Identify which cell holds the provided text, then report its [x, y] central coordinate. 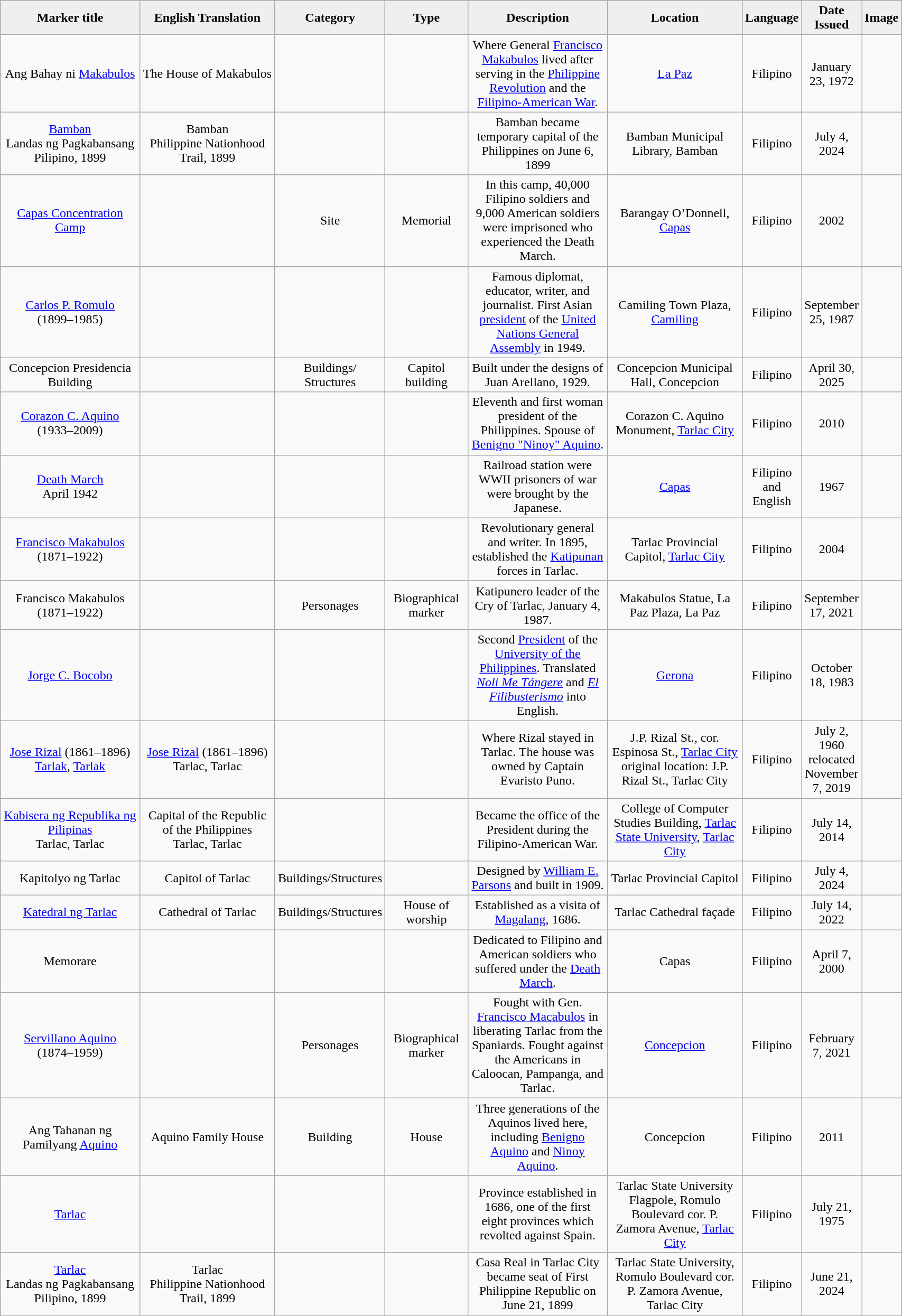
Filipino and English [771, 486]
BambanLandas ng Pagkabansang Pilipino, 1899 [70, 144]
2002 [832, 221]
House [426, 1137]
October 18, 1983 [832, 675]
Established as a visita of Magalang, 1686. [538, 913]
July 2, 1960relocatedNovember 7, 2019 [832, 759]
Capitol of Tarlac [207, 878]
TarlacPhilippine Nationhood Trail, 1899 [207, 1284]
Where General Francisco Makabulos lived after serving in the Philippine Revolution and the Filipino-American War. [538, 73]
Language [771, 18]
Tarlac State University, Romulo Boulevard cor. P. Zamora Avenue, Tarlac City [675, 1284]
Capitol building [426, 375]
Tarlac Provincial Capitol [675, 878]
Second President of the University of the Philippines. Translated Noli Me Tángere and El Filibusterismo into English. [538, 675]
2011 [832, 1137]
Buildings/ Structures [330, 375]
Concepcion Presidencia Building [70, 375]
September 25, 1987 [832, 312]
July 14, 2014 [832, 829]
La Paz [675, 73]
Description [538, 18]
Jorge C. Bocobo [70, 675]
Memorare [70, 962]
Date Issued [832, 18]
Casa Real in Tarlac City became seat of First Philippine Republic on June 21, 1899 [538, 1284]
July 21, 1975 [832, 1214]
Marker title [70, 18]
Bamban Municipal Library, Bamban [675, 144]
Became the office of the President during the Filipino-American War. [538, 829]
English Translation [207, 18]
In this camp, 40,000 Filipino soldiers and 9,000 American soldiers were imprisoned who experienced the Death March. [538, 221]
Barangay O’Donnell, Capas [675, 221]
Carlos P. Romulo (1899–1985) [70, 312]
Ang Bahay ni Makabulos [70, 73]
1967 [832, 486]
Jose Rizal (1861–1896) Tarlac, Tarlac [207, 759]
Building [330, 1137]
Jose Rizal (1861–1896) Tarlak, Tarlak [70, 759]
Memorial [426, 221]
Where Rizal stayed in Tarlac. The house was owned by Captain Evaristo Puno. [538, 759]
Kabisera ng Republika ng PilipinasTarlac, Tarlac [70, 829]
September 17, 2021 [832, 605]
Tarlac Provincial Capitol, Tarlac City [675, 549]
Katipunero leader of the Cry of Tarlac, January 4, 1987. [538, 605]
Capital of the Republic of the PhilippinesTarlac, Tarlac [207, 829]
Kapitolyo ng Tarlac [70, 878]
Servillano Aquino(1874–1959) [70, 1046]
Corazon C. Aquino Monument, Tarlac City [675, 424]
Aquino Family House [207, 1137]
Built under the designs of Juan Arellano, 1929. [538, 375]
Tarlac Cathedral façade [675, 913]
Revolutionary general and writer. In 1895, established the Katipunan forces in Tarlac. [538, 549]
Gerona [675, 675]
J.P. Rizal St., cor. Espinosa St., Tarlac Cityoriginal location: J.P. Rizal St., Tarlac City [675, 759]
Katedral ng Tarlac [70, 913]
BambanPhilippine Nationhood Trail, 1899 [207, 144]
Ang Tahanan ng Pamilyang Aquino [70, 1137]
April 30, 2025 [832, 375]
Eleventh and first woman president of the Philippines. Spouse of Benigno "Ninoy" Aquino. [538, 424]
House of worship [426, 913]
June 21, 2024 [832, 1284]
Capas Concentration Camp [70, 221]
Province established in 1686, one of the first eight provinces which revolted against Spain. [538, 1214]
Camiling Town Plaza, Camiling [675, 312]
TarlacLandas ng Pagkabansang Pilipino, 1899 [70, 1284]
2004 [832, 549]
April 7, 2000 [832, 962]
Category [330, 18]
Bamban became temporary capital of the Philippines on June 6, 1899 [538, 144]
Death March April 1942 [70, 486]
February 7, 2021 [832, 1046]
July 14, 2022 [832, 913]
Type [426, 18]
2010 [832, 424]
Makabulos Statue, La Paz Plaza, La Paz [675, 605]
Site [330, 221]
Location [675, 18]
January 23, 1972 [832, 73]
Famous diplomat, educator, writer, and journalist. First Asian president of the United Nations General Assembly in 1949. [538, 312]
Tarlac [70, 1214]
Fought with Gen. Francisco Macabulos in liberating Tarlac from the Spaniards. Fought against the Americans in Caloocan, Pampanga, and Tarlac. [538, 1046]
Concepcion Municipal Hall, Concepcion [675, 375]
Corazon C. Aquino (1933–2009) [70, 424]
Three generations of the Aquinos lived here, including Benigno Aquino and Ninoy Aquino. [538, 1137]
Railroad station were WWII prisoners of war were brought by the Japanese. [538, 486]
The House of Makabulos [207, 73]
College of Computer Studies Building, Tarlac State University, Tarlac City [675, 829]
Tarlac State University Flagpole, Romulo Boulevard cor. P. Zamora Avenue, Tarlac City [675, 1214]
Designed by William E. Parsons and built in 1909. [538, 878]
Image [881, 18]
Dedicated to Filipino and American soldiers who suffered under the Death March. [538, 962]
Cathedral of Tarlac [207, 913]
